Pinpoint the cell where the given text exists, returning its [X, Y] midpoint coordinate. 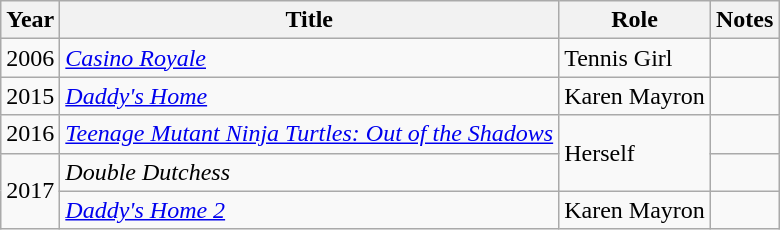
Title [310, 20]
Herself [635, 153]
Double Dutchess [310, 172]
Teenage Mutant Ninja Turtles: Out of the Shadows [310, 134]
Casino Royale [310, 58]
2016 [30, 134]
Daddy's Home [310, 96]
Daddy's Home 2 [310, 210]
2015 [30, 96]
Notes [744, 20]
Role [635, 20]
2017 [30, 191]
2006 [30, 58]
Year [30, 20]
Tennis Girl [635, 58]
